Return [x, y] of the center of cell containing provided text 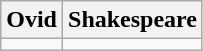
Ovid [32, 20]
Shakespeare [133, 20]
